Search for the cell housing the specified text and yield its [x, y] center coordinate. 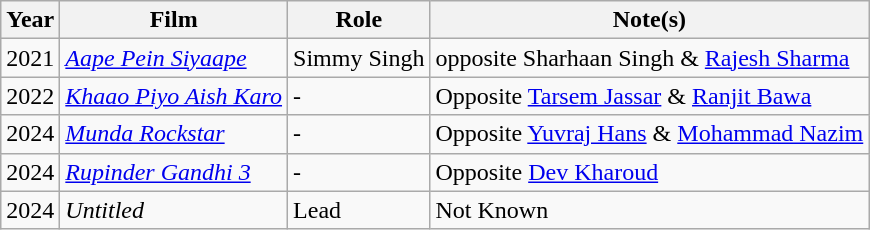
2022 [30, 96]
Lead [359, 210]
Note(s) [650, 20]
Untitled [174, 210]
Opposite Tarsem Jassar & Ranjit Bawa [650, 96]
Opposite Dev Kharoud [650, 172]
2021 [30, 58]
Aape Pein Siyaape [174, 58]
Rupinder Gandhi 3 [174, 172]
Role [359, 20]
Simmy Singh [359, 58]
Opposite Yuvraj Hans & Mohammad Nazim [650, 134]
opposite Sharhaan Singh & Rajesh Sharma [650, 58]
Khaao Piyo Aish Karo [174, 96]
Not Known [650, 210]
Year [30, 20]
Film [174, 20]
Munda Rockstar [174, 134]
